Capture the cell that displays the provided text and extract its (x, y) central coordinate. 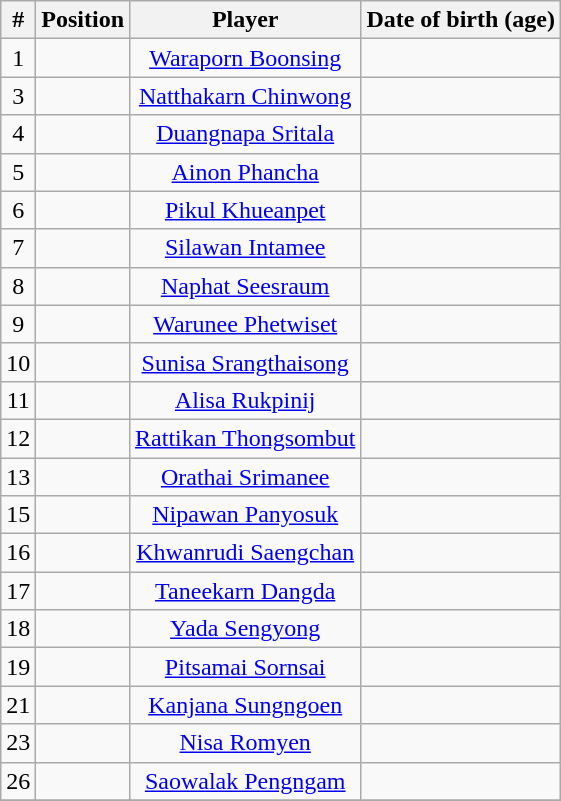
7 (18, 248)
18 (18, 629)
Kanjana Sungngoen (246, 705)
Date of birth (age) (461, 20)
Pitsamai Sornsai (246, 667)
1 (18, 58)
13 (18, 477)
Orathai Srimanee (246, 477)
Natthakarn Chinwong (246, 96)
Nipawan Panyosuk (246, 515)
Pikul Khueanpet (246, 210)
12 (18, 438)
# (18, 20)
11 (18, 400)
Taneekarn Dangda (246, 591)
10 (18, 362)
17 (18, 591)
Khwanrudi Saengchan (246, 553)
Yada Sengyong (246, 629)
19 (18, 667)
26 (18, 781)
Nisa Romyen (246, 743)
4 (18, 134)
Player (246, 20)
Warunee Phetwiset (246, 324)
21 (18, 705)
Sunisa Srangthaisong (246, 362)
Saowalak Pengngam (246, 781)
Waraporn Boonsing (246, 58)
Duangnapa Sritala (246, 134)
Position (83, 20)
15 (18, 515)
9 (18, 324)
Ainon Phancha (246, 172)
Silawan Intamee (246, 248)
23 (18, 743)
5 (18, 172)
Naphat Seesraum (246, 286)
6 (18, 210)
16 (18, 553)
Alisa Rukpinij (246, 400)
3 (18, 96)
Rattikan Thongsombut (246, 438)
8 (18, 286)
